For the text-containing cell, return its midpoint in (x, y) coordinate format. 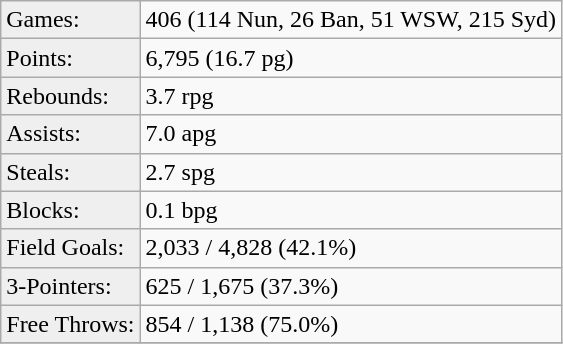
Games: (70, 20)
Field Goals: (70, 248)
Rebounds: (70, 96)
3.7 rpg (351, 96)
3-Pointers: (70, 286)
Points: (70, 58)
Free Throws: (70, 324)
Blocks: (70, 210)
2.7 spg (351, 172)
0.1 bpg (351, 210)
6,795 (16.7 pg) (351, 58)
625 / 1,675 (37.3%) (351, 286)
406 (114 Nun, 26 Ban, 51 WSW, 215 Syd) (351, 20)
2,033 / 4,828 (42.1%) (351, 248)
7.0 apg (351, 134)
Assists: (70, 134)
854 / 1,138 (75.0%) (351, 324)
Steals: (70, 172)
